Output the [x, y] coordinate of the center of the cell containing the given text.  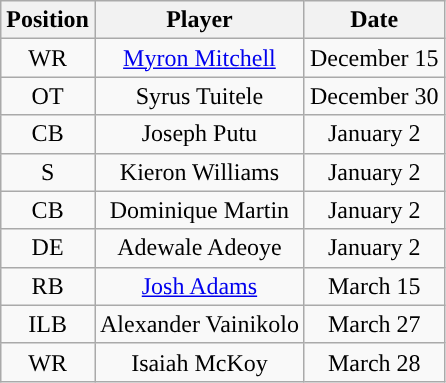
Alexander Vainikolo [199, 324]
Player [199, 20]
ILB [48, 324]
Myron Mitchell [199, 58]
Position [48, 20]
Joseph Putu [199, 134]
March 27 [374, 324]
December 30 [374, 96]
Josh Adams [199, 286]
OT [48, 96]
S [48, 172]
Dominique Martin [199, 210]
Syrus Tuitele [199, 96]
March 15 [374, 286]
RB [48, 286]
Isaiah McKoy [199, 362]
December 15 [374, 58]
Kieron Williams [199, 172]
Date [374, 20]
Adewale Adeoye [199, 248]
DE [48, 248]
March 28 [374, 362]
